Capture the cell that displays the provided text and extract its (X, Y) central coordinate. 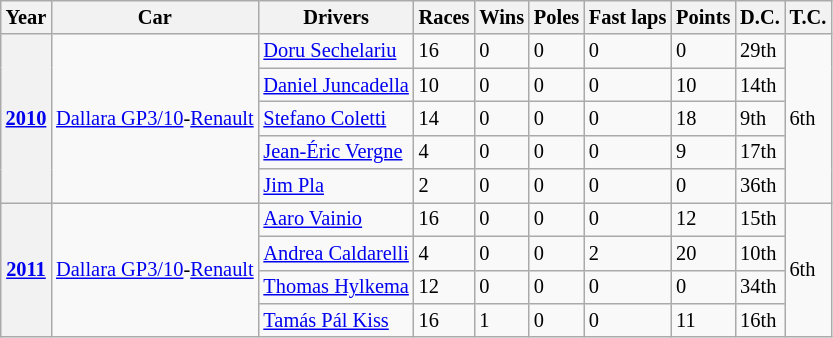
15th (760, 219)
Doru Sechelariu (336, 51)
29th (760, 51)
11 (703, 320)
34th (760, 287)
9 (703, 152)
20 (703, 253)
Races (444, 17)
14th (760, 85)
Poles (556, 17)
D.C. (760, 17)
Year (26, 17)
T.C. (808, 17)
10th (760, 253)
2010 (26, 118)
18 (703, 118)
Fast laps (628, 17)
Jean-Éric Vergne (336, 152)
Drivers (336, 17)
Wins (502, 17)
9th (760, 118)
Thomas Hylkema (336, 287)
16th (760, 320)
36th (760, 186)
Aaro Vainio (336, 219)
Daniel Juncadella (336, 85)
Jim Pla (336, 186)
17th (760, 152)
Stefano Coletti (336, 118)
Tamás Pál Kiss (336, 320)
Andrea Caldarelli (336, 253)
Car (154, 17)
14 (444, 118)
2011 (26, 270)
1 (502, 320)
Points (703, 17)
